Provide the [x, y] coordinate of the cell's center where the given text is located.  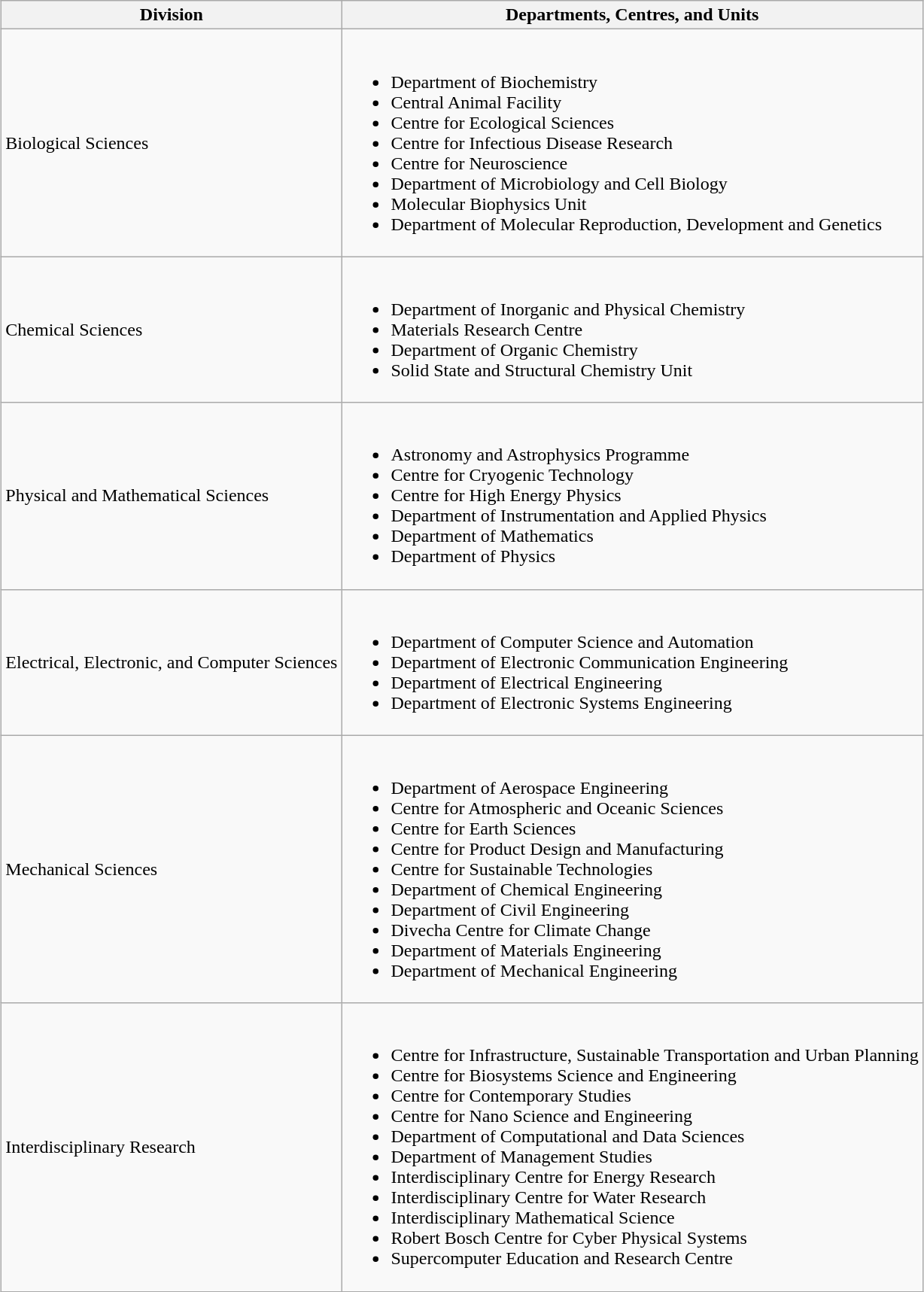
Chemical Sciences [172, 330]
Interdisciplinary Research [172, 1147]
Electrical, Electronic, and Computer Sciences [172, 662]
Division [172, 15]
Mechanical Sciences [172, 869]
Physical and Mathematical Sciences [172, 496]
Departments, Centres, and Units [632, 15]
Department of Inorganic and Physical ChemistryMaterials Research CentreDepartment of Organic ChemistrySolid State and Structural Chemistry Unit [632, 330]
Biological Sciences [172, 143]
